Output the [x, y] coordinate of the center of the cell containing the given text.  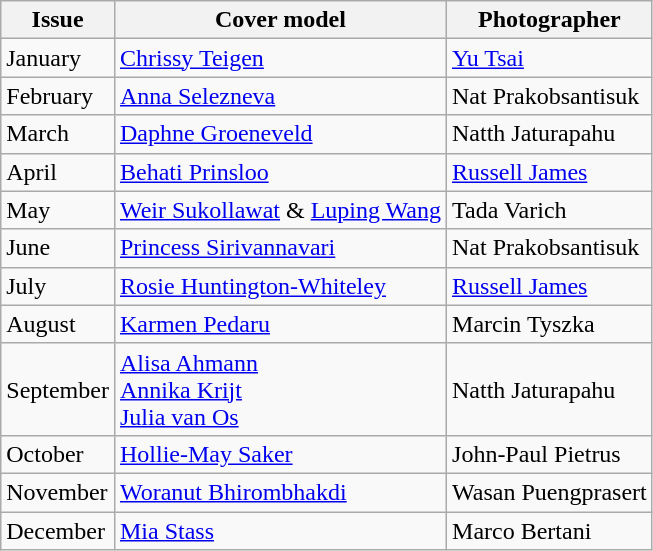
February [58, 96]
Princess Sirivannavari [280, 248]
Cover model [280, 20]
Marco Bertani [550, 531]
August [58, 324]
January [58, 58]
Rosie Huntington-Whiteley [280, 286]
Yu Tsai [550, 58]
May [58, 210]
Mia Stass [280, 531]
Behati Prinsloo [280, 172]
Karmen Pedaru [280, 324]
April [58, 172]
July [58, 286]
Anna Selezneva [280, 96]
September [58, 389]
John-Paul Pietrus [550, 454]
Weir Sukollawat & Luping Wang [280, 210]
Alisa AhmannAnnika KrijtJulia van Os [280, 389]
Woranut Bhirombhakdi [280, 492]
Hollie-May Saker [280, 454]
November [58, 492]
Wasan Puengprasert [550, 492]
June [58, 248]
Chrissy Teigen [280, 58]
Tada Varich [550, 210]
December [58, 531]
Marcin Tyszka [550, 324]
Issue [58, 20]
March [58, 134]
Photographer [550, 20]
Daphne Groeneveld [280, 134]
October [58, 454]
